For the text-containing cell, return its midpoint in [X, Y] coordinate format. 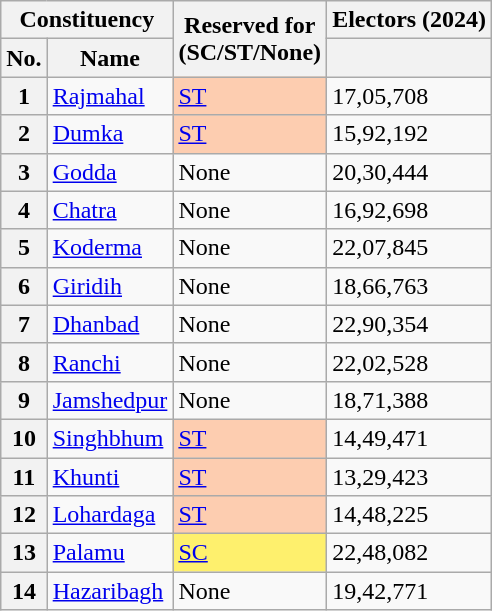
Dumka [110, 134]
Constituency [87, 20]
17,05,708 [410, 96]
9 [24, 400]
22,02,528 [410, 362]
Chatra [110, 210]
19,42,771 [410, 591]
13 [24, 553]
Hazaribagh [110, 591]
22,90,354 [410, 324]
5 [24, 248]
Lohardaga [110, 515]
No. [24, 58]
4 [24, 210]
1 [24, 96]
Rajmahal [110, 96]
22,48,082 [410, 553]
Khunti [110, 477]
6 [24, 286]
14,49,471 [410, 438]
Singhbhum [110, 438]
20,30,444 [410, 172]
Dhanbad [110, 324]
SC [250, 553]
12 [24, 515]
13,29,423 [410, 477]
Godda [110, 172]
8 [24, 362]
18,71,388 [410, 400]
7 [24, 324]
2 [24, 134]
Reserved for(SC/ST/None) [250, 39]
16,92,698 [410, 210]
Name [110, 58]
Koderma [110, 248]
Giridih [110, 286]
22,07,845 [410, 248]
14,48,225 [410, 515]
18,66,763 [410, 286]
15,92,192 [410, 134]
Electors (2024) [410, 20]
Ranchi [110, 362]
14 [24, 591]
10 [24, 438]
Jamshedpur [110, 400]
11 [24, 477]
Palamu [110, 553]
3 [24, 172]
